Scan for the cell matching the given text and deliver its (x, y) coordinate at center. 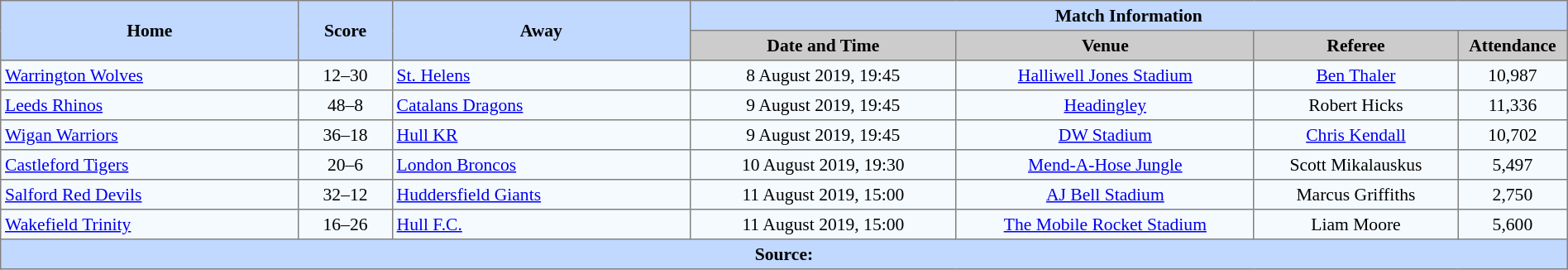
Match Information (1128, 16)
2,750 (1513, 195)
Headingley (1105, 105)
16–26 (346, 224)
Score (346, 31)
Huddersfield Giants (541, 195)
London Broncos (541, 165)
AJ Bell Stadium (1105, 195)
Warrington Wolves (150, 75)
Catalans Dragons (541, 105)
Leeds Rhinos (150, 105)
Attendance (1513, 46)
Salford Red Devils (150, 195)
Hull F.C. (541, 224)
5,497 (1513, 165)
Mend-A-Hose Jungle (1105, 165)
The Mobile Rocket Stadium (1105, 224)
11,336 (1513, 105)
32–12 (346, 195)
10 August 2019, 19:30 (823, 165)
Hull KR (541, 135)
St. Helens (541, 75)
Wigan Warriors (150, 135)
Castleford Tigers (150, 165)
Halliwell Jones Stadium (1105, 75)
48–8 (346, 105)
Home (150, 31)
20–6 (346, 165)
Liam Moore (1355, 224)
Marcus Griffiths (1355, 195)
Venue (1105, 46)
10,987 (1513, 75)
Wakefield Trinity (150, 224)
DW Stadium (1105, 135)
Date and Time (823, 46)
Away (541, 31)
Source: (784, 254)
5,600 (1513, 224)
Chris Kendall (1355, 135)
8 August 2019, 19:45 (823, 75)
Scott Mikalauskus (1355, 165)
12–30 (346, 75)
Ben Thaler (1355, 75)
Robert Hicks (1355, 105)
10,702 (1513, 135)
36–18 (346, 135)
Referee (1355, 46)
